For the text-containing cell, return its midpoint in [X, Y] coordinate format. 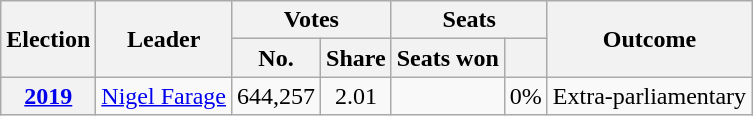
Outcome [649, 39]
Share [356, 58]
2019 [48, 96]
644,257 [276, 96]
Votes [311, 20]
Nigel Farage [164, 96]
2.01 [356, 96]
Leader [164, 39]
Election [48, 39]
Seats [469, 20]
Seats won [448, 58]
0% [526, 96]
No. [276, 58]
Extra-parliamentary [649, 96]
